From the cell containing the given text, extract its center point as [x, y] coordinate. 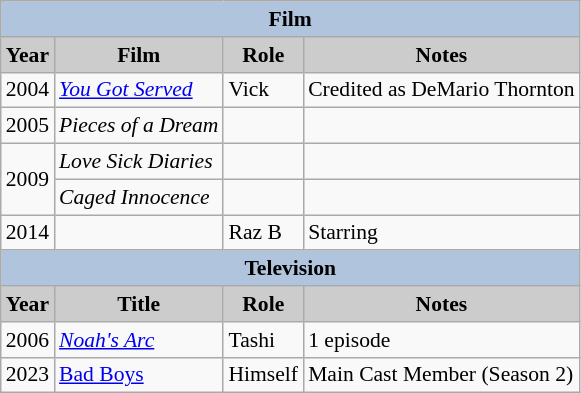
2006 [28, 340]
You Got Served [138, 90]
2009 [28, 180]
Himself [263, 375]
1 episode [441, 340]
Vick [263, 90]
Credited as DeMario Thornton [441, 90]
Bad Boys [138, 375]
2005 [28, 126]
2023 [28, 375]
Caged Innocence [138, 197]
Title [138, 304]
Main Cast Member (Season 2) [441, 375]
2004 [28, 90]
Television [290, 269]
Starring [441, 233]
2014 [28, 233]
Tashi [263, 340]
Pieces of a Dream [138, 126]
Love Sick Diaries [138, 162]
Noah's Arc [138, 340]
Raz B [263, 233]
